Capture the cell that displays the provided text and extract its [X, Y] central coordinate. 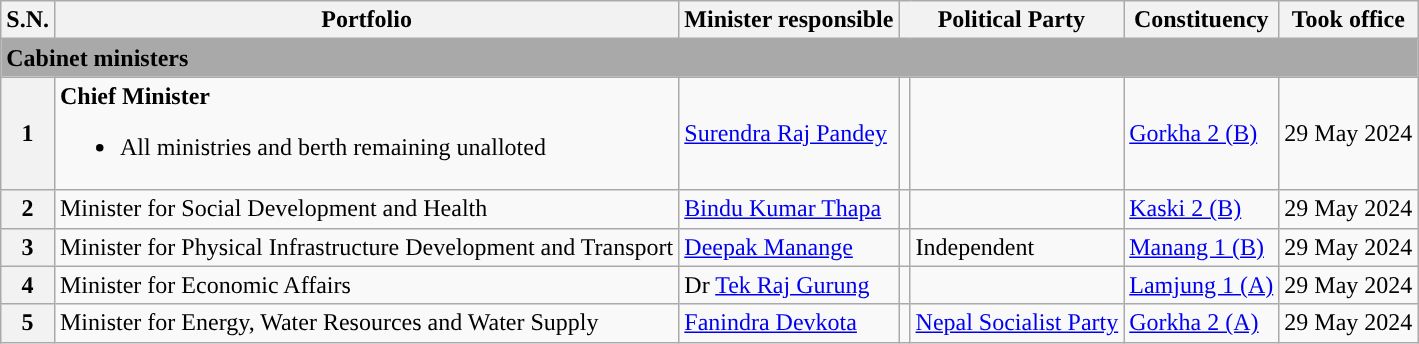
Manang 1 (B) [1202, 247]
Chief MinisterAll ministries and berth remaining unalloted [366, 134]
Dr Tek Raj Gurung [789, 285]
Bindu Kumar Thapa [789, 209]
Political Party [1012, 20]
Minister for Economic Affairs [366, 285]
Minister for Social Development and Health [366, 209]
Deepak Manange [789, 247]
S.N. [28, 20]
Fanindra Devkota [789, 323]
2 [28, 209]
Took office [1348, 20]
Lamjung 1 (A) [1202, 285]
Constituency [1202, 20]
Minister for Energy, Water Resources and Water Supply [366, 323]
1 [28, 134]
Kaski 2 (B) [1202, 209]
Independent [1017, 247]
Minister responsible [789, 20]
Surendra Raj Pandey [789, 134]
Gorkha 2 (A) [1202, 323]
Nepal Socialist Party [1017, 323]
5 [28, 323]
Portfolio [366, 20]
Minister for Physical Infrastructure Development and Transport [366, 247]
4 [28, 285]
Cabinet ministers [710, 58]
3 [28, 247]
Gorkha 2 (B) [1202, 134]
